Find where the given text appears and provide that cell's center as (X, Y) coordinate. 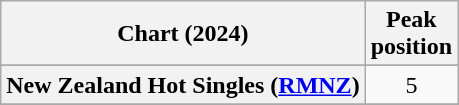
New Zealand Hot Singles (RMNZ) (183, 85)
Peakposition (411, 34)
Chart (2024) (183, 34)
5 (411, 85)
